Return (X, Y) of the center of cell containing provided text 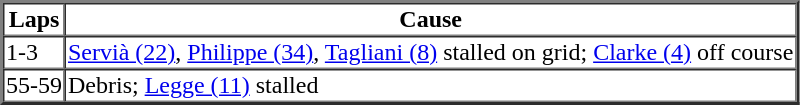
Servià (22), Philippe (34), Tagliani (8) stalled on grid; Clarke (4) off course (430, 52)
Debris; Legge (11) stalled (430, 86)
Laps (34, 20)
1-3 (34, 52)
Cause (430, 20)
55-59 (34, 86)
